Pinpoint the cell where the given text exists, returning its (X, Y) midpoint coordinate. 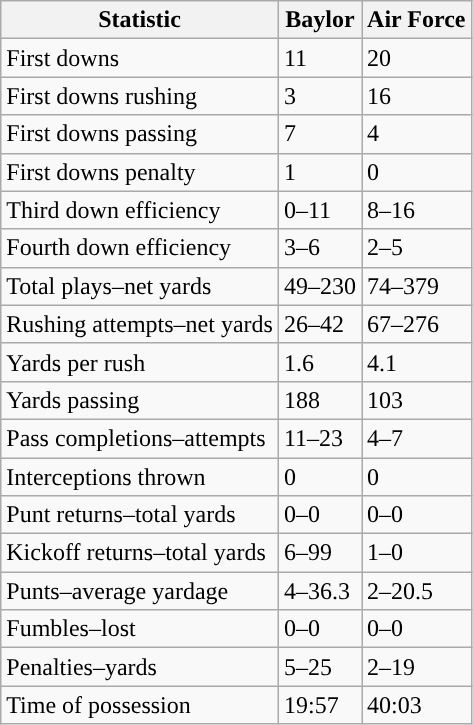
2–19 (416, 667)
20 (416, 58)
4–36.3 (320, 591)
4.1 (416, 362)
Penalties–yards (140, 667)
First downs penalty (140, 172)
5–25 (320, 667)
19:57 (320, 705)
Yards passing (140, 400)
First downs (140, 58)
4–7 (416, 438)
1.6 (320, 362)
Punts–average yardage (140, 591)
2–20.5 (416, 591)
First downs rushing (140, 96)
Yards per rush (140, 362)
6–99 (320, 553)
3–6 (320, 248)
First downs passing (140, 134)
Kickoff returns–total yards (140, 553)
8–16 (416, 210)
Interceptions thrown (140, 477)
188 (320, 400)
Third down efficiency (140, 210)
2–5 (416, 248)
Baylor (320, 20)
1 (320, 172)
Punt returns–total yards (140, 515)
40:03 (416, 705)
Pass completions–attempts (140, 438)
Fourth down efficiency (140, 248)
3 (320, 96)
0–11 (320, 210)
Fumbles–lost (140, 629)
Statistic (140, 20)
Time of possession (140, 705)
4 (416, 134)
11 (320, 58)
Total plays–net yards (140, 286)
1–0 (416, 553)
103 (416, 400)
74–379 (416, 286)
16 (416, 96)
26–42 (320, 324)
49–230 (320, 286)
67–276 (416, 324)
11–23 (320, 438)
Rushing attempts–net yards (140, 324)
7 (320, 134)
Air Force (416, 20)
